Return the [X, Y] coordinate for the center point of the cell that contains the specified text.  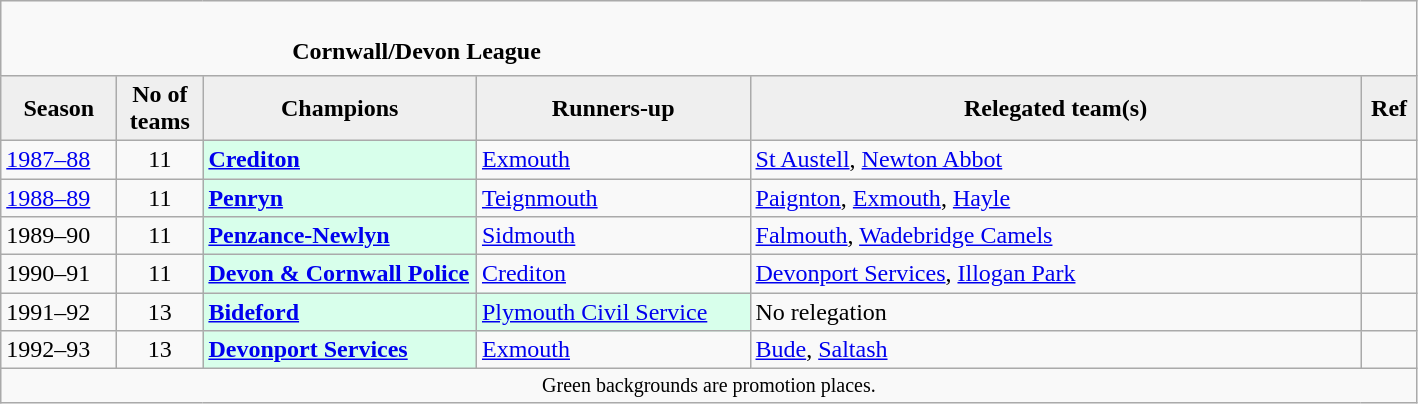
1988–89 [59, 197]
Season [59, 108]
Ref [1389, 108]
1987–88 [59, 159]
St Austell, Newton Abbot [1056, 159]
Paignton, Exmouth, Hayle [1056, 197]
Green backgrounds are promotion places. [709, 386]
Bideford [340, 312]
1992–93 [59, 350]
1991–92 [59, 312]
Falmouth, Wadebridge Camels [1056, 236]
Champions [340, 108]
No of teams [160, 108]
Sidmouth [613, 236]
Runners-up [613, 108]
1989–90 [59, 236]
Devonport Services, Illogan Park [1056, 274]
No relegation [1056, 312]
Penryn [340, 197]
Penzance-Newlyn [340, 236]
Teignmouth [613, 197]
Relegated team(s) [1056, 108]
1990–91 [59, 274]
Devon & Cornwall Police [340, 274]
Devonport Services [340, 350]
Bude, Saltash [1056, 350]
Plymouth Civil Service [613, 312]
